Provide the [X, Y] coordinate of the cell's center where the given text is located.  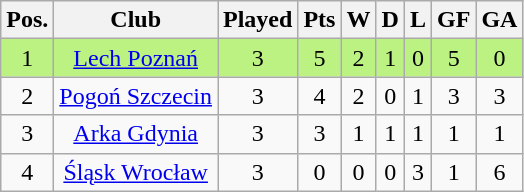
W [358, 20]
Club [136, 20]
L [418, 20]
Pogoń Szczecin [136, 96]
Śląsk Wrocław [136, 172]
Lech Poznań [136, 58]
Pos. [28, 20]
GF [453, 20]
GA [500, 20]
Arka Gdynia [136, 134]
Pts [320, 20]
6 [500, 172]
Played [258, 20]
D [390, 20]
